Output the (x, y) coordinate of the center of the cell containing the given text.  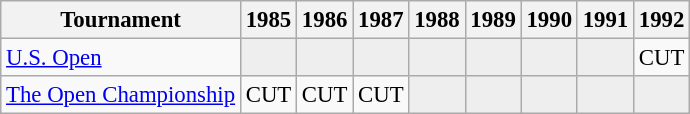
1990 (549, 20)
1987 (381, 20)
The Open Championship (121, 95)
1989 (493, 20)
1985 (268, 20)
1986 (325, 20)
U.S. Open (121, 58)
1988 (437, 20)
1992 (661, 20)
Tournament (121, 20)
1991 (605, 20)
